Detect which cell encompasses the target text, then output its [x, y] center coordinate. 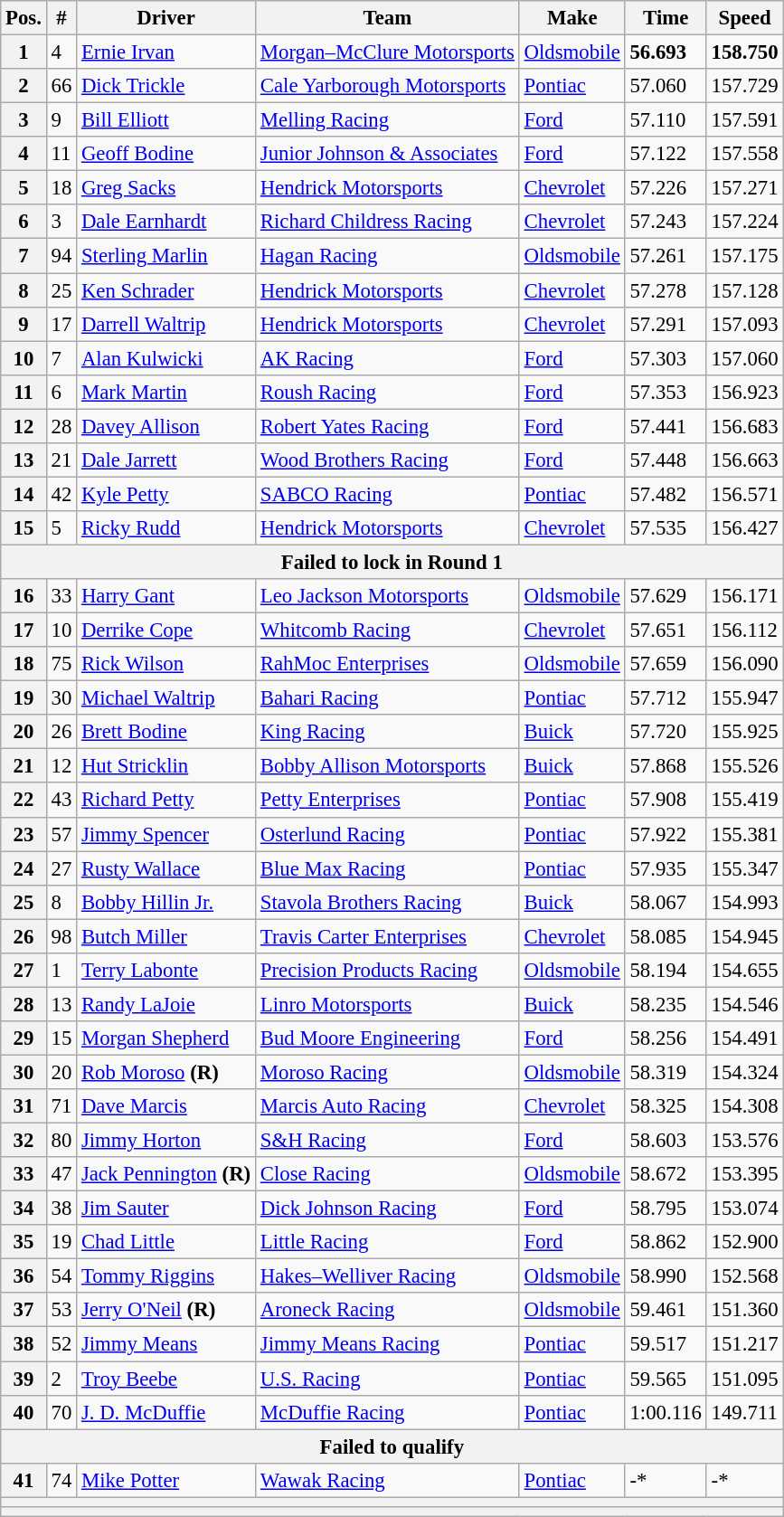
156.112 [745, 631]
71 [61, 1106]
75 [61, 664]
U.S. Racing [387, 1379]
157.591 [745, 120]
58.256 [666, 1038]
Ricky Rudd [166, 528]
57.110 [666, 120]
153.074 [745, 1209]
151.360 [745, 1311]
Troy Beebe [166, 1379]
AK Racing [387, 358]
35 [24, 1242]
Cale Yarborough Motorsports [387, 86]
57.908 [666, 801]
Driver [166, 18]
57.303 [666, 358]
Rick Wilson [166, 664]
Failed to qualify [392, 1446]
Mark Martin [166, 392]
Kyle Petty [166, 494]
58.862 [666, 1242]
53 [61, 1311]
Greg Sacks [166, 188]
Ernie Irvan [166, 52]
# [61, 18]
57.122 [666, 154]
36 [24, 1276]
156.683 [745, 426]
57.720 [666, 732]
Derrike Cope [166, 631]
King Racing [387, 732]
Robert Yates Racing [387, 426]
Little Racing [387, 1242]
Marcis Auto Racing [387, 1106]
58.319 [666, 1072]
24 [24, 868]
Richard Petty [166, 801]
Junior Johnson & Associates [387, 154]
Team [387, 18]
Tommy Riggins [166, 1276]
Whitcomb Racing [387, 631]
Ken Schrader [166, 290]
155.347 [745, 868]
57.448 [666, 460]
34 [24, 1209]
S&H Racing [387, 1141]
Bill Elliott [166, 120]
Osterlund Racing [387, 834]
57.291 [666, 324]
156.571 [745, 494]
57.922 [666, 834]
Aroneck Racing [387, 1311]
58.085 [666, 936]
Jerry O'Neil (R) [166, 1311]
57.060 [666, 86]
Close Racing [387, 1174]
Hagan Racing [387, 256]
57.243 [666, 222]
32 [24, 1141]
Bobby Allison Motorsports [387, 766]
57.659 [666, 664]
154.945 [745, 936]
57.935 [666, 868]
156.923 [745, 392]
57.261 [666, 256]
43 [61, 801]
57.353 [666, 392]
58.603 [666, 1141]
Make [571, 18]
Wood Brothers Racing [387, 460]
Dale Earnhardt [166, 222]
Darrell Waltrip [166, 324]
Butch Miller [166, 936]
Harry Gant [166, 596]
152.568 [745, 1276]
58.795 [666, 1209]
58.990 [666, 1276]
57.535 [666, 528]
Dick Trickle [166, 86]
22 [24, 801]
157.093 [745, 324]
Rob Moroso (R) [166, 1072]
Terry Labonte [166, 971]
157.175 [745, 256]
157.060 [745, 358]
37 [24, 1311]
58.235 [666, 1004]
156.171 [745, 596]
Moroso Racing [387, 1072]
154.324 [745, 1072]
59.461 [666, 1311]
57.441 [666, 426]
158.750 [745, 52]
57.868 [666, 766]
58.067 [666, 902]
Alan Kulwicki [166, 358]
56.693 [666, 52]
Petty Enterprises [387, 801]
74 [61, 1480]
Jimmy Means Racing [387, 1344]
154.655 [745, 971]
94 [61, 256]
70 [61, 1412]
155.526 [745, 766]
Jimmy Horton [166, 1141]
J. D. McDuffie [166, 1412]
16 [24, 596]
31 [24, 1106]
SABCO Racing [387, 494]
154.491 [745, 1038]
57.651 [666, 631]
58.325 [666, 1106]
155.947 [745, 698]
Chad Little [166, 1242]
Michael Waltrip [166, 698]
Jimmy Spencer [166, 834]
Rusty Wallace [166, 868]
151.217 [745, 1344]
40 [24, 1412]
McDuffie Racing [387, 1412]
14 [24, 494]
Dale Jarrett [166, 460]
Davey Allison [166, 426]
41 [24, 1480]
59.565 [666, 1379]
Linro Motorsports [387, 1004]
149.711 [745, 1412]
Bahari Racing [387, 698]
Richard Childress Racing [387, 222]
154.546 [745, 1004]
Roush Racing [387, 392]
Dick Johnson Racing [387, 1209]
Dave Marcis [166, 1106]
Pos. [24, 18]
157.558 [745, 154]
151.095 [745, 1379]
42 [61, 494]
154.993 [745, 902]
54 [61, 1276]
Hut Stricklin [166, 766]
157.271 [745, 188]
Time [666, 18]
Bobby Hillin Jr. [166, 902]
Sterling Marlin [166, 256]
Travis Carter Enterprises [387, 936]
157.729 [745, 86]
57.712 [666, 698]
Geoff Bodine [166, 154]
Blue Max Racing [387, 868]
156.090 [745, 664]
Wawak Racing [387, 1480]
57.629 [666, 596]
57 [61, 834]
Bud Moore Engineering [387, 1038]
66 [61, 86]
58.672 [666, 1174]
156.427 [745, 528]
29 [24, 1038]
RahMoc Enterprises [387, 664]
Melling Racing [387, 120]
155.925 [745, 732]
Speed [745, 18]
155.419 [745, 801]
Leo Jackson Motorsports [387, 596]
Hakes–Welliver Racing [387, 1276]
Jack Pennington (R) [166, 1174]
153.395 [745, 1174]
Failed to lock in Round 1 [392, 562]
47 [61, 1174]
Jim Sauter [166, 1209]
57.278 [666, 290]
52 [61, 1344]
58.194 [666, 971]
Jimmy Means [166, 1344]
98 [61, 936]
Mike Potter [166, 1480]
157.224 [745, 222]
153.576 [745, 1141]
155.381 [745, 834]
80 [61, 1141]
57.482 [666, 494]
Brett Bodine [166, 732]
156.663 [745, 460]
Stavola Brothers Racing [387, 902]
152.900 [745, 1242]
154.308 [745, 1106]
Randy LaJoie [166, 1004]
59.517 [666, 1344]
157.128 [745, 290]
Morgan–McClure Motorsports [387, 52]
23 [24, 834]
39 [24, 1379]
1:00.116 [666, 1412]
Precision Products Racing [387, 971]
Morgan Shepherd [166, 1038]
57.226 [666, 188]
